Provide the (X, Y) coordinate of the cell's center where the given text is located.  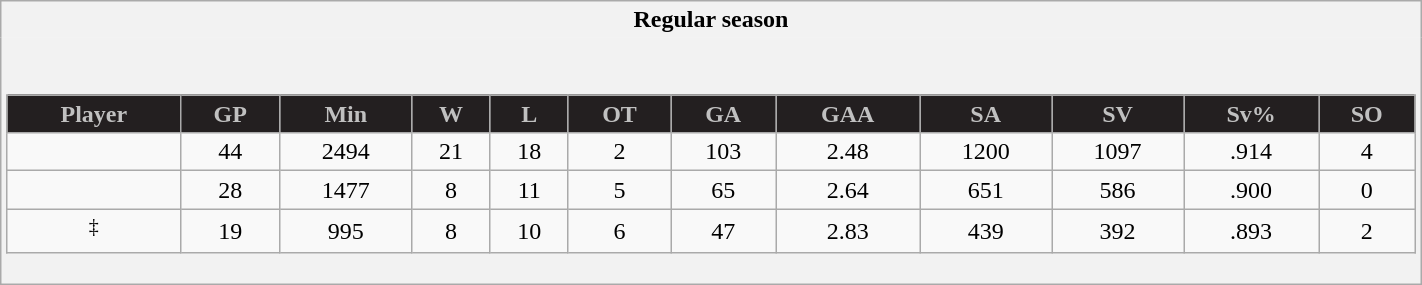
L (529, 114)
SO (1367, 114)
OT (619, 114)
11 (529, 190)
.900 (1252, 190)
47 (724, 232)
0 (1367, 190)
.914 (1252, 152)
2494 (346, 152)
5 (619, 190)
GAA (848, 114)
Min (346, 114)
W (451, 114)
392 (1118, 232)
103 (724, 152)
18 (529, 152)
4 (1367, 152)
2.83 (848, 232)
995 (346, 232)
GP (230, 114)
651 (986, 190)
Regular season (711, 20)
439 (986, 232)
Player (94, 114)
SV (1118, 114)
28 (230, 190)
19 (230, 232)
6 (619, 232)
2.48 (848, 152)
1200 (986, 152)
SA (986, 114)
‡ (94, 232)
.893 (1252, 232)
586 (1118, 190)
1097 (1118, 152)
44 (230, 152)
1477 (346, 190)
2.64 (848, 190)
Sv% (1252, 114)
GA (724, 114)
65 (724, 190)
21 (451, 152)
10 (529, 232)
